Extract the [X, Y] coordinate from the center of the cell holding the provided text.  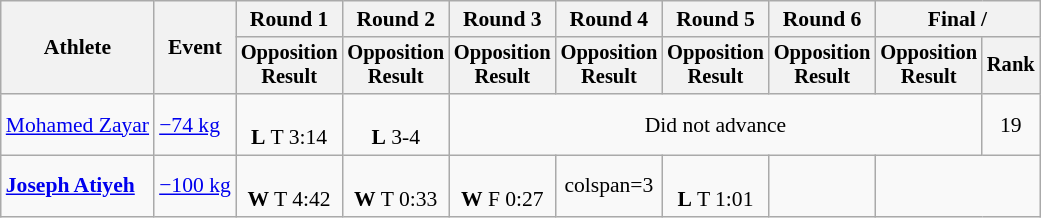
Round 6 [822, 19]
L T 1:01 [716, 186]
Round 1 [290, 19]
L T 3:14 [290, 124]
Rank [1011, 66]
Mohamed Zayar [78, 124]
W T 4:42 [290, 186]
Round 4 [610, 19]
Round 2 [396, 19]
Joseph Atiyeh [78, 186]
Round 3 [502, 19]
Final / [957, 19]
L 3-4 [396, 124]
Athlete [78, 48]
W F 0:27 [502, 186]
Did not advance [716, 124]
−100 kg [195, 186]
Round 5 [716, 19]
colspan=3 [610, 186]
Event [195, 48]
19 [1011, 124]
−74 kg [195, 124]
W T 0:33 [396, 186]
